Output the [X, Y] coordinate of the center of the cell containing the given text.  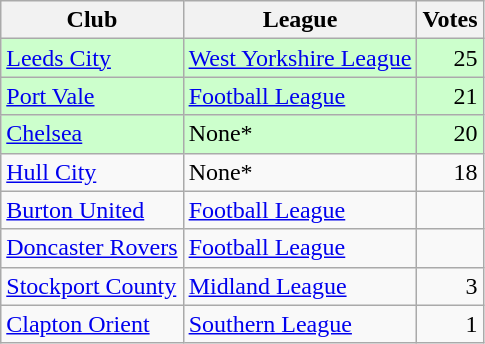
Votes [450, 20]
25 [450, 58]
Doncaster Rovers [92, 248]
20 [450, 134]
1 [450, 324]
League [300, 20]
Port Vale [92, 96]
Stockport County [92, 286]
Hull City [92, 172]
Southern League [300, 324]
Leeds City [92, 58]
3 [450, 286]
Midland League [300, 286]
Chelsea [92, 134]
18 [450, 172]
Burton United [92, 210]
Club [92, 20]
21 [450, 96]
West Yorkshire League [300, 58]
Clapton Orient [92, 324]
